Determine the [x, y] coordinate at the center of the cell enclosing the given text.  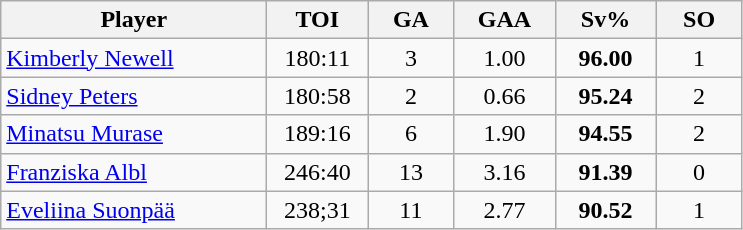
189:16 [318, 134]
1.00 [504, 58]
Minatsu Murase [134, 134]
Player [134, 20]
238;31 [318, 210]
0.66 [504, 96]
6 [411, 134]
95.24 [606, 96]
94.55 [606, 134]
11 [411, 210]
Kimberly Newell [134, 58]
0 [699, 172]
SO [699, 20]
3 [411, 58]
Franziska Albl [134, 172]
91.39 [606, 172]
180:11 [318, 58]
GA [411, 20]
2.77 [504, 210]
13 [411, 172]
GAA [504, 20]
Sv% [606, 20]
1.90 [504, 134]
180:58 [318, 96]
Eveliina Suonpää [134, 210]
96.00 [606, 58]
246:40 [318, 172]
3.16 [504, 172]
TOI [318, 20]
90.52 [606, 210]
Sidney Peters [134, 96]
